Capture the cell that displays the provided text and extract its (x, y) central coordinate. 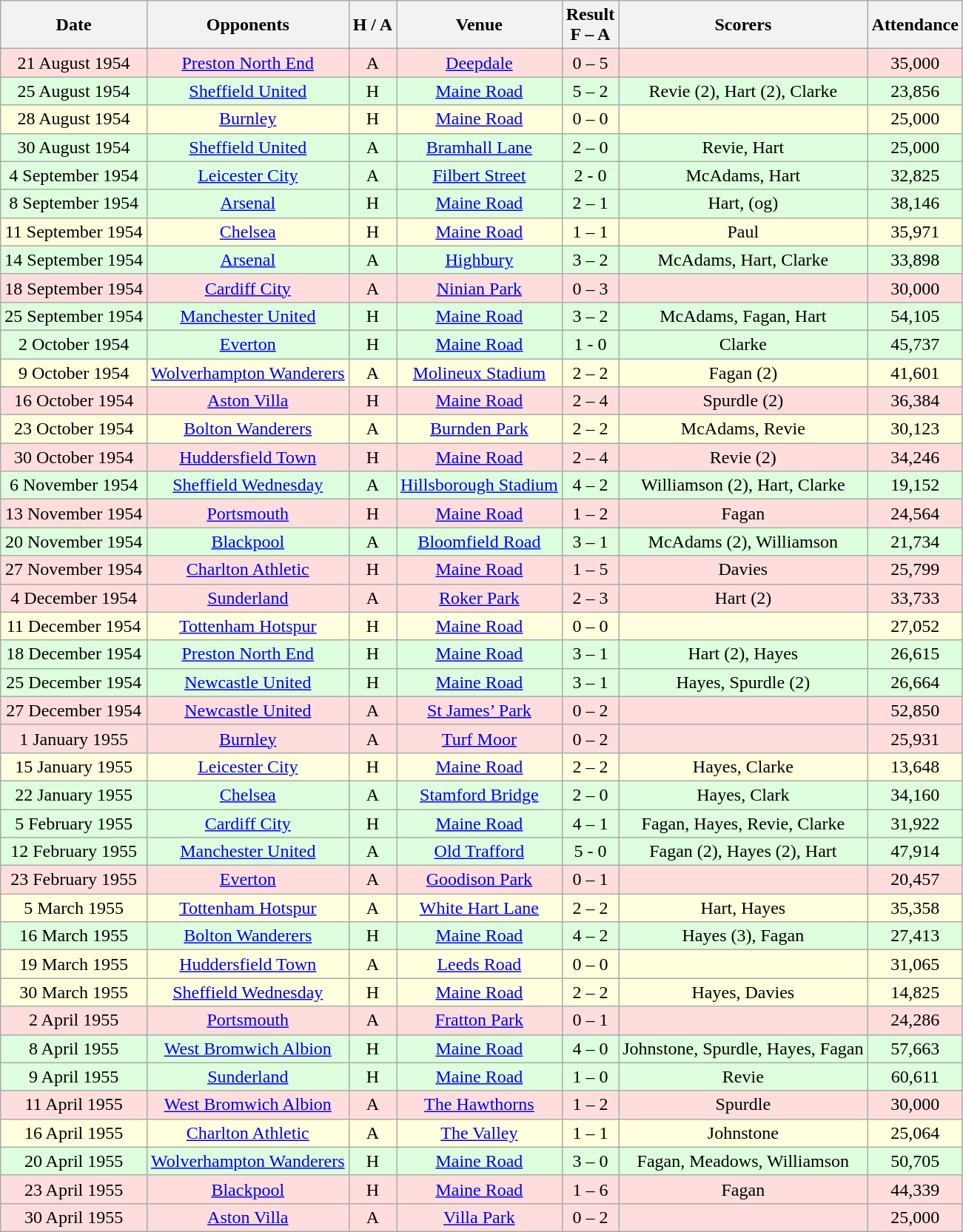
57,663 (915, 1048)
4 September 1954 (74, 175)
27 December 1954 (74, 710)
Old Trafford (480, 852)
45,737 (915, 344)
Johnstone, Spurdle, Hayes, Fagan (743, 1048)
20 April 1955 (74, 1161)
Burnden Park (480, 429)
St James’ Park (480, 710)
0 – 3 (590, 288)
Spurdle (2) (743, 401)
8 April 1955 (74, 1048)
13,648 (915, 767)
27,413 (915, 936)
25 December 1954 (74, 682)
19,152 (915, 485)
24,286 (915, 1020)
47,914 (915, 852)
Hart, Hayes (743, 908)
Fagan, Meadows, Williamson (743, 1161)
1 January 1955 (74, 738)
Date (74, 25)
52,850 (915, 710)
Paul (743, 232)
23 February 1955 (74, 880)
15 January 1955 (74, 767)
Fratton Park (480, 1020)
McAdams, Fagan, Hart (743, 316)
9 October 1954 (74, 372)
Fagan, Hayes, Revie, Clarke (743, 824)
Hart, (og) (743, 203)
The Valley (480, 1133)
Hayes, Spurdle (2) (743, 682)
White Hart Lane (480, 908)
34,160 (915, 795)
25,931 (915, 738)
23 October 1954 (74, 429)
12 February 1955 (74, 852)
Bramhall Lane (480, 147)
1 – 6 (590, 1189)
16 April 1955 (74, 1133)
1 – 5 (590, 570)
Hart (2) (743, 598)
Bloomfield Road (480, 542)
5 - 0 (590, 852)
41,601 (915, 372)
1 – 0 (590, 1077)
Molineux Stadium (480, 372)
30 August 1954 (74, 147)
2 October 1954 (74, 344)
26,615 (915, 654)
McAdams, Hart (743, 175)
Revie (2) (743, 457)
Johnstone (743, 1133)
McAdams, Hart, Clarke (743, 260)
McAdams, Revie (743, 429)
31,922 (915, 824)
Hayes, Davies (743, 992)
Clarke (743, 344)
Spurdle (743, 1105)
4 – 0 (590, 1048)
14,825 (915, 992)
30,123 (915, 429)
Attendance (915, 25)
Opponents (247, 25)
1 - 0 (590, 344)
Roker Park (480, 598)
Hart (2), Hayes (743, 654)
Ninian Park (480, 288)
Hayes (3), Fagan (743, 936)
27,052 (915, 626)
20,457 (915, 880)
Hillsborough Stadium (480, 485)
20 November 1954 (74, 542)
11 April 1955 (74, 1105)
26,664 (915, 682)
18 September 1954 (74, 288)
33,898 (915, 260)
60,611 (915, 1077)
5 February 1955 (74, 824)
2 - 0 (590, 175)
5 – 2 (590, 91)
Hayes, Clark (743, 795)
35,000 (915, 63)
Goodison Park (480, 880)
Revie (2), Hart (2), Clarke (743, 91)
34,246 (915, 457)
19 March 1955 (74, 964)
Scorers (743, 25)
4 – 1 (590, 824)
Revie, Hart (743, 147)
25,799 (915, 570)
Highbury (480, 260)
Fagan (2), Hayes (2), Hart (743, 852)
30 October 1954 (74, 457)
Davies (743, 570)
Revie (743, 1077)
11 September 1954 (74, 232)
McAdams (2), Williamson (743, 542)
25,064 (915, 1133)
32,825 (915, 175)
2 – 3 (590, 598)
Hayes, Clarke (743, 767)
44,339 (915, 1189)
2 – 1 (590, 203)
6 November 1954 (74, 485)
Stamford Bridge (480, 795)
18 December 1954 (74, 654)
Venue (480, 25)
36,384 (915, 401)
33,733 (915, 598)
24,564 (915, 514)
35,358 (915, 908)
30 March 1955 (74, 992)
Filbert Street (480, 175)
31,065 (915, 964)
Turf Moor (480, 738)
H / A (372, 25)
23,856 (915, 91)
13 November 1954 (74, 514)
8 September 1954 (74, 203)
28 August 1954 (74, 119)
50,705 (915, 1161)
The Hawthorns (480, 1105)
Williamson (2), Hart, Clarke (743, 485)
21,734 (915, 542)
Leeds Road (480, 964)
0 – 5 (590, 63)
16 October 1954 (74, 401)
25 September 1954 (74, 316)
5 March 1955 (74, 908)
22 January 1955 (74, 795)
ResultF – A (590, 25)
3 – 0 (590, 1161)
9 April 1955 (74, 1077)
54,105 (915, 316)
Deepdale (480, 63)
38,146 (915, 203)
14 September 1954 (74, 260)
16 March 1955 (74, 936)
2 April 1955 (74, 1020)
11 December 1954 (74, 626)
Fagan (2) (743, 372)
23 April 1955 (74, 1189)
Villa Park (480, 1217)
35,971 (915, 232)
25 August 1954 (74, 91)
21 August 1954 (74, 63)
30 April 1955 (74, 1217)
27 November 1954 (74, 570)
4 December 1954 (74, 598)
